Find where the given text appears and provide that cell's center as [x, y] coordinate. 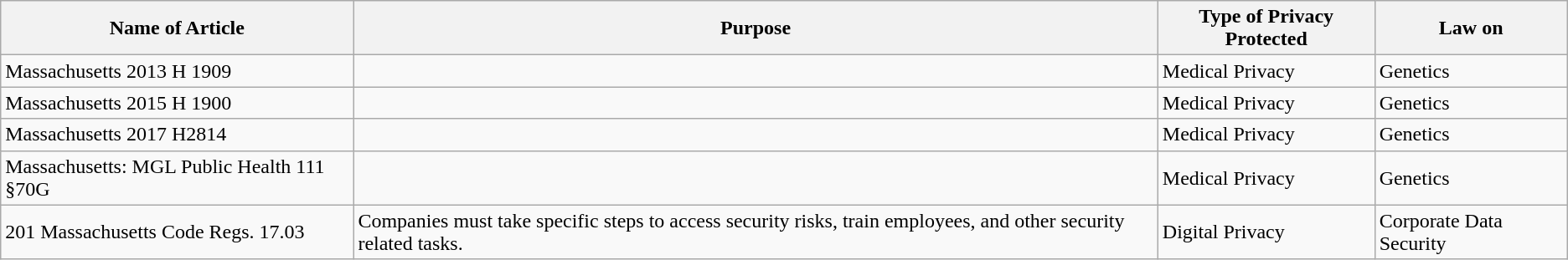
Name of Article [178, 28]
Law on [1471, 28]
Type of Privacy Protected [1266, 28]
201 Massachusetts Code Regs. 17.03 [178, 232]
Massachusetts 2013 H 1909 [178, 71]
Corporate Data Security [1471, 232]
Massachusetts 2015 H 1900 [178, 103]
Massachusetts: MGL Public Health 111 §70G [178, 177]
Purpose [756, 28]
Digital Privacy [1266, 232]
Companies must take specific steps to access security risks, train employees, and other security related tasks. [756, 232]
Massachusetts 2017 H2814 [178, 135]
